Output the (X, Y) coordinate of the center of the cell containing the given text.  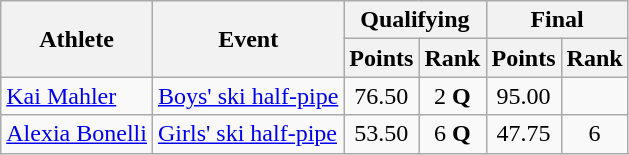
Qualifying (415, 20)
Girls' ski half-pipe (248, 134)
Kai Mahler (77, 96)
Boys' ski half-pipe (248, 96)
95.00 (524, 96)
47.75 (524, 134)
Final (557, 20)
76.50 (382, 96)
53.50 (382, 134)
Alexia Bonelli (77, 134)
2 Q (452, 96)
Athlete (77, 39)
6 Q (452, 134)
6 (594, 134)
Event (248, 39)
